Extract the (X, Y) coordinate from the center of the cell holding the provided text.  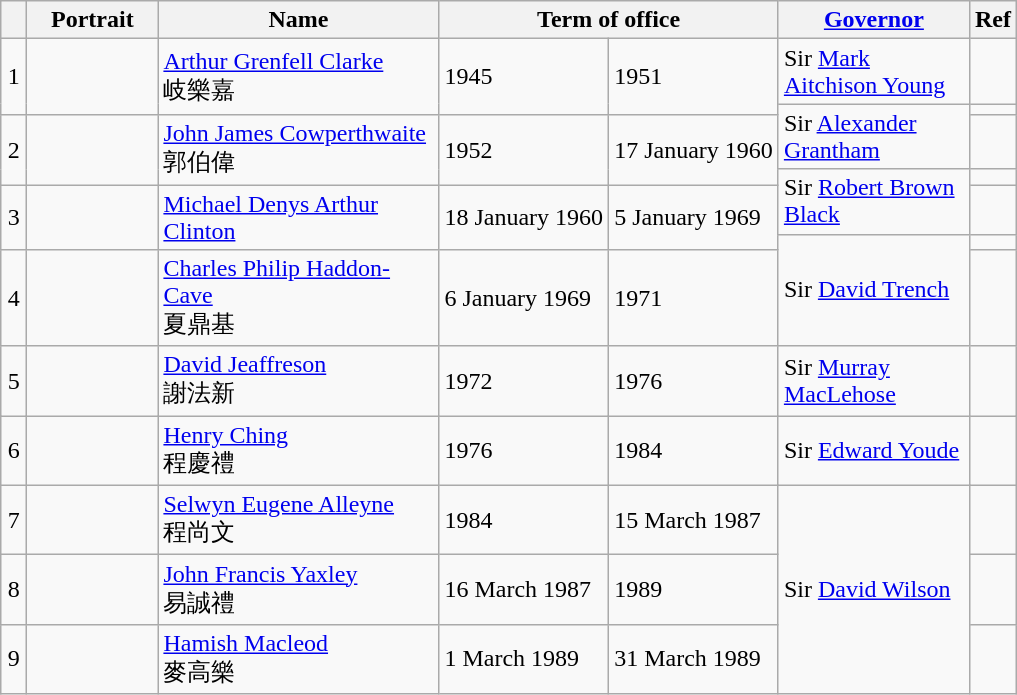
Sir Murray MacLehose (874, 381)
Ref (992, 20)
Arthur Grenfell Clarke岐樂嘉 (298, 77)
4 (14, 298)
John Francis Yaxley易誠禮 (298, 590)
1 March 1989 (524, 659)
Sir David Wilson (874, 590)
15 March 1987 (694, 520)
Governor (874, 20)
1972 (524, 381)
David Jeaffreson謝法新 (298, 381)
John James Cowperthwaite郭伯偉 (298, 150)
Sir David Trench (874, 290)
Term of office (608, 20)
Charles Philip Haddon-Cave夏鼎基 (298, 298)
Sir Edward Youde (874, 451)
Hamish Macleod麥高樂 (298, 659)
1971 (694, 298)
1989 (694, 590)
Michael Denys Arthur Clinton (298, 216)
18 January 1960 (524, 216)
5 (14, 381)
Name (298, 20)
8 (14, 590)
9 (14, 659)
Selwyn Eugene Alleyne程尚文 (298, 520)
7 (14, 520)
2 (14, 150)
17 January 1960 (694, 150)
31 March 1989 (694, 659)
1 (14, 77)
Sir Alexander Grantham (874, 136)
3 (14, 216)
Sir Mark Aitchison Young (874, 72)
1945 (524, 77)
1951 (694, 77)
Henry Ching程慶禮 (298, 451)
6 January 1969 (524, 298)
5 January 1969 (694, 216)
Portrait (92, 20)
6 (14, 451)
16 March 1987 (524, 590)
Sir Robert Brown Black (874, 202)
1952 (524, 150)
